Return [X, Y] of the center of cell containing provided text 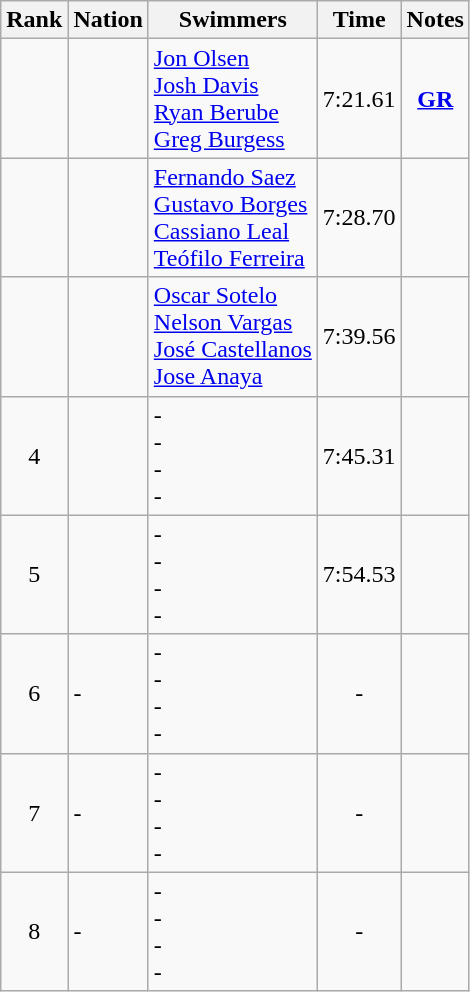
Swimmers [232, 20]
7:39.56 [359, 336]
GR [435, 98]
Oscar SoteloNelson VargasJosé CastellanosJose Anaya [232, 336]
7:45.31 [359, 456]
8 [34, 932]
Rank [34, 20]
Jon Olsen Josh Davis Ryan Berube Greg Burgess [232, 98]
Fernando Saez Gustavo Borges Cassiano Leal Teófilo Ferreira [232, 218]
7:21.61 [359, 98]
5 [34, 574]
Nation [108, 20]
6 [34, 694]
7:54.53 [359, 574]
Notes [435, 20]
4 [34, 456]
7 [34, 812]
7:28.70 [359, 218]
Time [359, 20]
